Identify which cell holds the provided text, then report its [x, y] central coordinate. 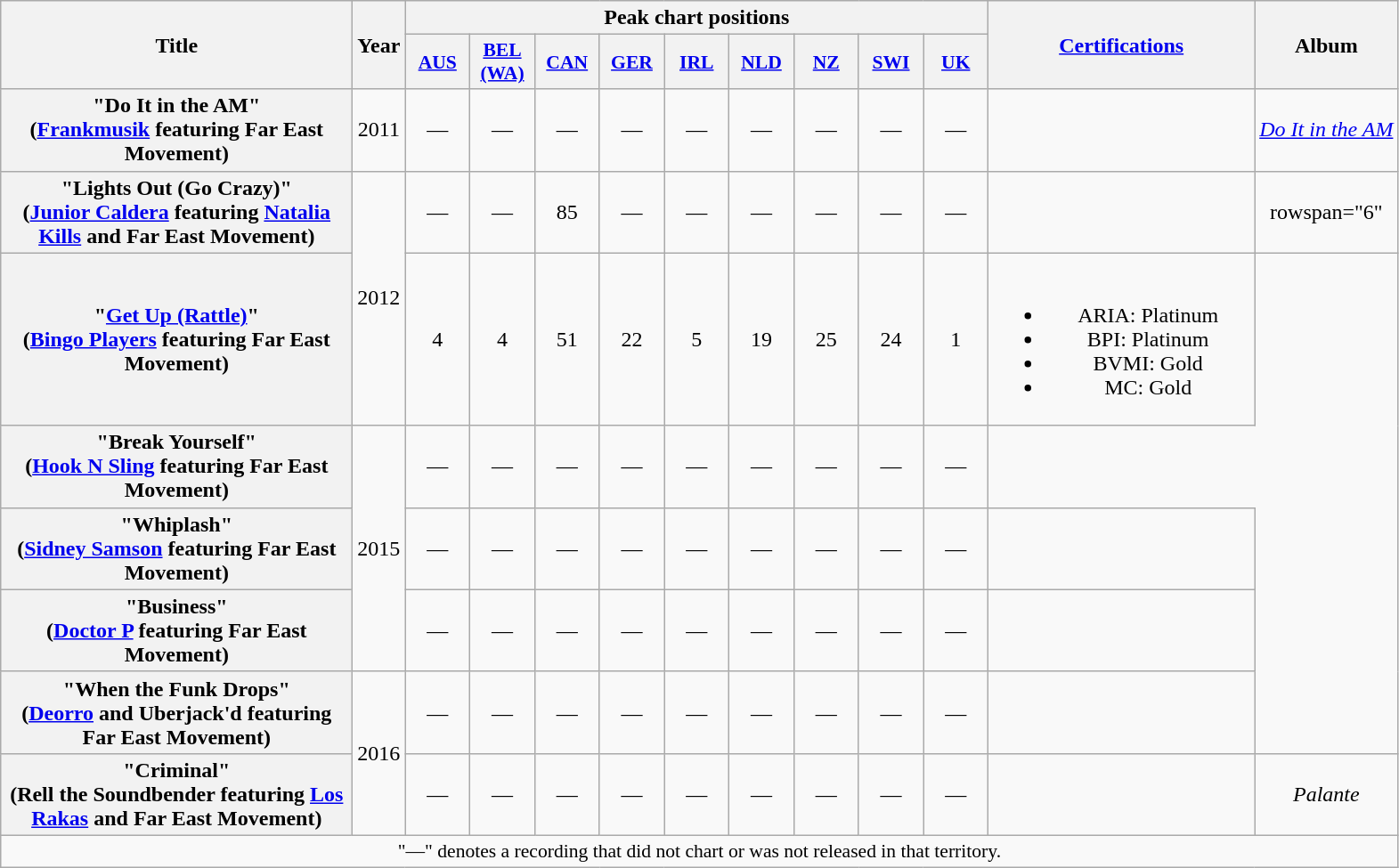
"Lights Out (Go Crazy)"(Junior Caldera featuring Natalia Kills and Far East Movement) [176, 212]
"When the Funk Drops"(Deorro and Uberjack'd featuring Far East Movement) [176, 712]
2016 [379, 753]
"Business"(Doctor P featuring Far East Movement) [176, 630]
GER [632, 62]
2011 [379, 130]
24 [891, 339]
Title [176, 45]
2015 [379, 548]
Certifications [1122, 45]
1 [956, 339]
Peak chart positions [696, 18]
25 [826, 339]
"Get Up (Rattle)"(Bingo Players featuring Far East Movement) [176, 339]
2012 [379, 298]
"Whiplash"(Sidney Samson featuring Far East Movement) [176, 548]
51 [566, 339]
BEL(WA) [502, 62]
CAN [566, 62]
85 [566, 212]
"Break Yourself"(Hook N Sling featuring Far East Movement) [176, 466]
5 [696, 339]
Do It in the AM [1327, 130]
19 [762, 339]
UK [956, 62]
NZ [826, 62]
Palante [1327, 794]
22 [632, 339]
NLD [762, 62]
"Criminal"(Rell the Soundbender featuring Los Rakas and Far East Movement) [176, 794]
AUS [438, 62]
IRL [696, 62]
Year [379, 45]
ARIA: PlatinumBPI: PlatinumBVMI: GoldMC: Gold [1122, 339]
"—" denotes a recording that did not chart or was not released in that territory. [700, 851]
rowspan="6" [1327, 212]
Album [1327, 45]
SWI [891, 62]
"Do It in the AM"(Frankmusik featuring Far East Movement) [176, 130]
